Scan for the cell matching the given text and deliver its (X, Y) coordinate at center. 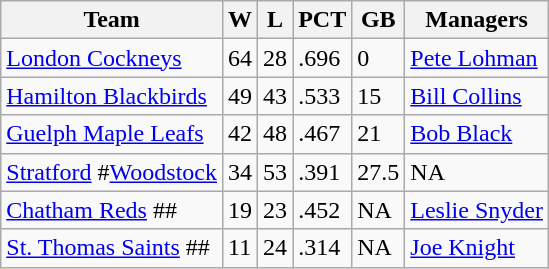
.452 (322, 210)
.696 (322, 58)
19 (240, 210)
Bob Black (477, 134)
London Cockneys (112, 58)
11 (240, 248)
48 (276, 134)
23 (276, 210)
.533 (322, 96)
15 (378, 96)
.314 (322, 248)
Stratford #Woodstock (112, 172)
Chatham Reds ## (112, 210)
Team (112, 20)
64 (240, 58)
Managers (477, 20)
W (240, 20)
21 (378, 134)
0 (378, 58)
42 (240, 134)
27.5 (378, 172)
St. Thomas Saints ## (112, 248)
34 (240, 172)
49 (240, 96)
Pete Lohman (477, 58)
.467 (322, 134)
L (276, 20)
24 (276, 248)
Joe Knight (477, 248)
GB (378, 20)
Bill Collins (477, 96)
53 (276, 172)
28 (276, 58)
Leslie Snyder (477, 210)
43 (276, 96)
Hamilton Blackbirds (112, 96)
Guelph Maple Leafs (112, 134)
PCT (322, 20)
.391 (322, 172)
